Scan for the cell matching the given text and deliver its (X, Y) coordinate at center. 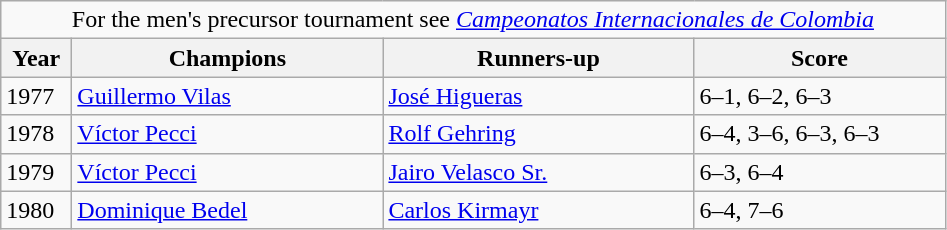
1978 (36, 134)
1979 (36, 172)
José Higueras (538, 96)
6–3, 6–4 (820, 172)
Guillermo Vilas (228, 96)
Carlos Kirmayr (538, 210)
Jairo Velasco Sr. (538, 172)
1977 (36, 96)
6–1, 6–2, 6–3 (820, 96)
Champions (228, 58)
Score (820, 58)
Year (36, 58)
6–4, 3–6, 6–3, 6–3 (820, 134)
Rolf Gehring (538, 134)
1980 (36, 210)
6–4, 7–6 (820, 210)
Runners-up (538, 58)
Dominique Bedel (228, 210)
For the men's precursor tournament see Campeonatos Internacionales de Colombia (473, 20)
